Find where the given text appears and provide that cell's center as (x, y) coordinate. 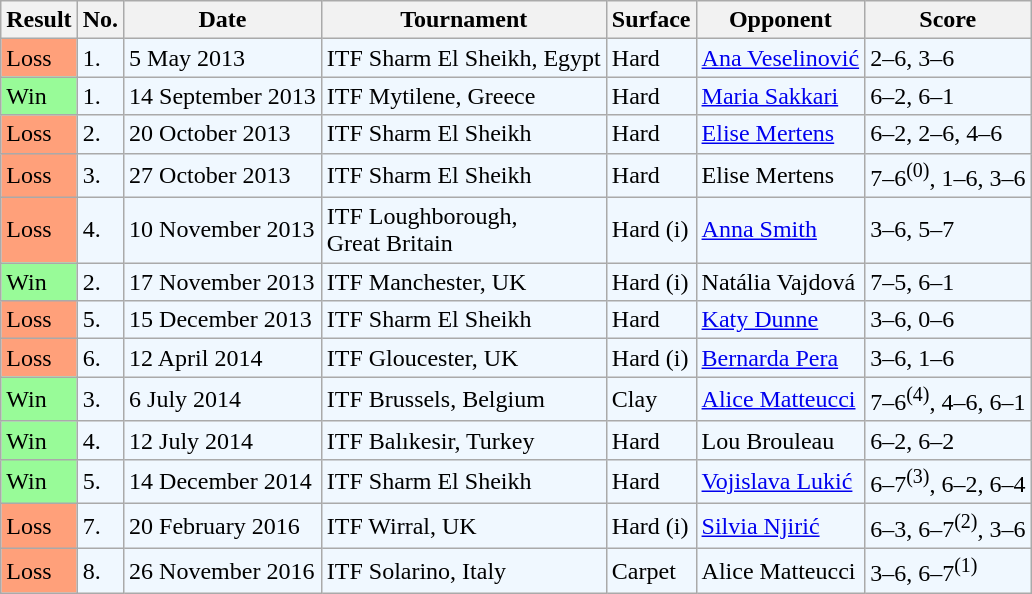
7–5, 6–1 (948, 282)
6 July 2014 (223, 400)
ITF Wirral, UK (464, 526)
7–6(0), 1–6, 3–6 (948, 176)
Silvia Njirić (780, 526)
ITF Sharm El Sheikh, Egypt (464, 58)
2–6, 3–6 (948, 58)
Bernarda Pera (780, 358)
3–6, 0–6 (948, 320)
ITF Balıkesir, Turkey (464, 440)
Natália Vajdová (780, 282)
ITF Gloucester, UK (464, 358)
Ana Veselinović (780, 58)
Maria Sakkari (780, 96)
Lou Brouleau (780, 440)
Carpet (651, 572)
12 April 2014 (223, 358)
3–6, 1–6 (948, 358)
Opponent (780, 20)
20 February 2016 (223, 526)
6–2, 2–6, 4–6 (948, 134)
Vojislava Lukić (780, 482)
ITF Mytilene, Greece (464, 96)
Surface (651, 20)
3–6, 6–7(1) (948, 572)
Katy Dunne (780, 320)
3–6, 5–7 (948, 230)
6–7(3), 6–2, 6–4 (948, 482)
6–2, 6–2 (948, 440)
12 July 2014 (223, 440)
26 November 2016 (223, 572)
ITF Brussels, Belgium (464, 400)
6. (100, 358)
27 October 2013 (223, 176)
ITF Manchester, UK (464, 282)
7. (100, 526)
10 November 2013 (223, 230)
Clay (651, 400)
5 May 2013 (223, 58)
15 December 2013 (223, 320)
6–2, 6–1 (948, 96)
6–3, 6–7(2), 3–6 (948, 526)
Anna Smith (780, 230)
No. (100, 20)
20 October 2013 (223, 134)
14 December 2014 (223, 482)
14 September 2013 (223, 96)
7–6(4), 4–6, 6–1 (948, 400)
17 November 2013 (223, 282)
ITF Loughborough, Great Britain (464, 230)
Result (39, 20)
ITF Solarino, Italy (464, 572)
Tournament (464, 20)
8. (100, 572)
Date (223, 20)
Score (948, 20)
